Scan for the cell matching the given text and deliver its (x, y) coordinate at center. 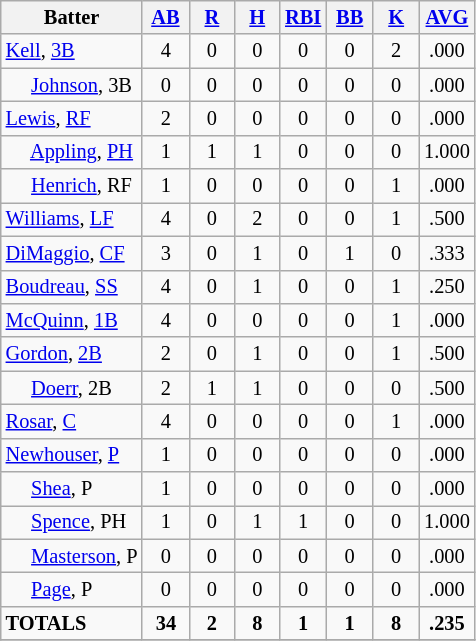
Lewis, RF (72, 118)
34 (166, 623)
DiMaggio, CF (72, 253)
Newhouser, P (72, 455)
.250 (447, 287)
Doerr, 2B (72, 388)
Boudreau, SS (72, 287)
Spence, PH (72, 522)
Gordon, 2B (72, 354)
Williams, LF (72, 219)
AB (166, 17)
Johnson, 3B (72, 85)
.235 (447, 623)
Henrich, RF (72, 186)
K (396, 17)
TOTALS (72, 623)
RBI (303, 17)
Page, P (72, 589)
R (212, 17)
3 (166, 253)
Appling, PH (72, 152)
H (257, 17)
Kell, 3B (72, 51)
Masterson, P (72, 556)
AVG (447, 17)
.333 (447, 253)
BB (350, 17)
Shea, P (72, 489)
Batter (72, 17)
Rosar, C (72, 421)
McQuinn, 1B (72, 320)
